For the text-containing cell, return its midpoint in (X, Y) coordinate format. 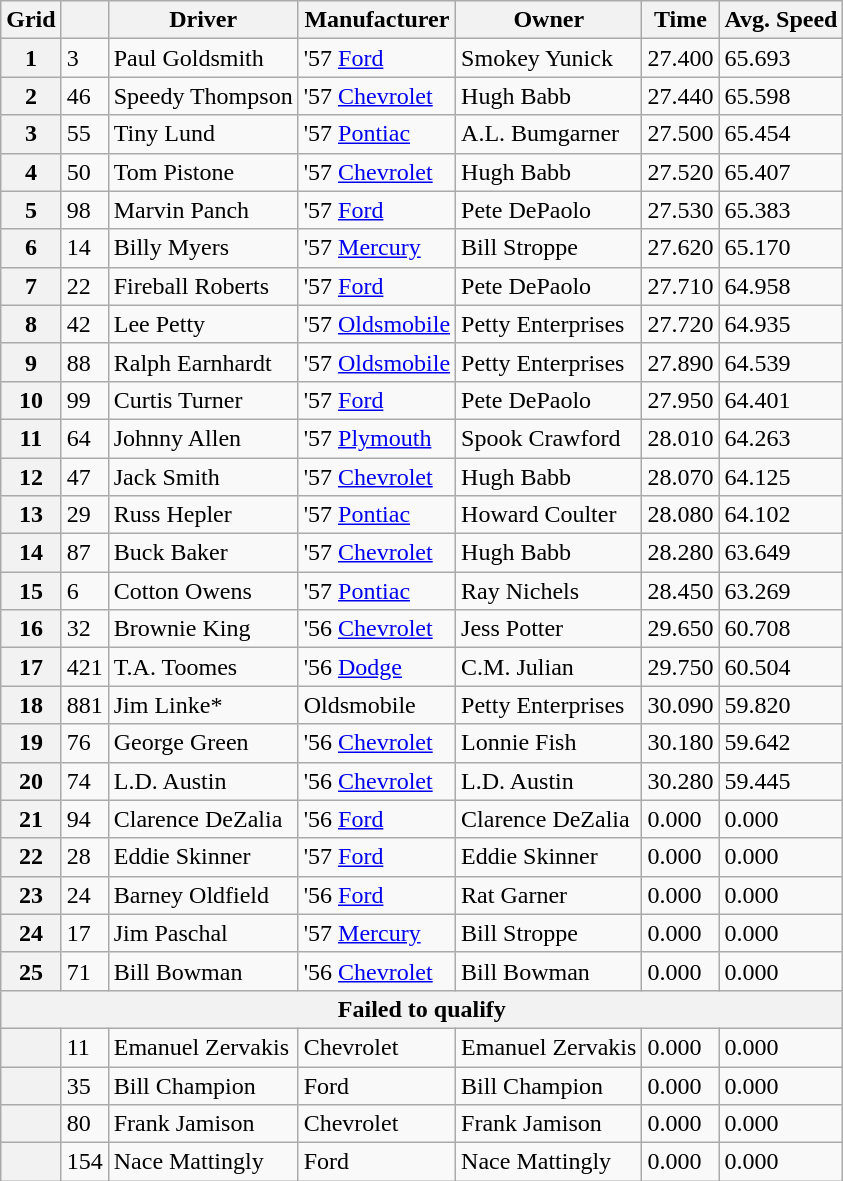
27.500 (680, 134)
50 (84, 172)
Lee Petty (203, 324)
881 (84, 705)
32 (84, 629)
63.269 (781, 591)
65.407 (781, 172)
25 (31, 971)
65.170 (781, 248)
Marvin Panch (203, 210)
28 (84, 857)
C.M. Julian (549, 667)
13 (31, 515)
421 (84, 667)
Ralph Earnhardt (203, 362)
Jim Linke* (203, 705)
23 (31, 895)
Cotton Owens (203, 591)
27.950 (680, 400)
29.750 (680, 667)
55 (84, 134)
47 (84, 477)
60.504 (781, 667)
Manufacturer (376, 20)
Tiny Lund (203, 134)
20 (31, 781)
28.080 (680, 515)
Spook Crawford (549, 438)
Grid (31, 20)
Avg. Speed (781, 20)
Paul Goldsmith (203, 58)
74 (84, 781)
9 (31, 362)
7 (31, 286)
Tom Pistone (203, 172)
27.520 (680, 172)
71 (84, 971)
T.A. Toomes (203, 667)
Fireball Roberts (203, 286)
8 (31, 324)
64 (84, 438)
2 (31, 96)
27.710 (680, 286)
59.642 (781, 743)
46 (84, 96)
28.450 (680, 591)
64.539 (781, 362)
27.440 (680, 96)
29.650 (680, 629)
64.125 (781, 477)
28.280 (680, 553)
Jack Smith (203, 477)
Howard Coulter (549, 515)
Johnny Allen (203, 438)
Oldsmobile (376, 705)
19 (31, 743)
Smokey Yunick (549, 58)
98 (84, 210)
Jim Paschal (203, 933)
27.620 (680, 248)
65.693 (781, 58)
5 (31, 210)
35 (84, 1085)
76 (84, 743)
27.530 (680, 210)
Speedy Thompson (203, 96)
30.180 (680, 743)
16 (31, 629)
64.958 (781, 286)
A.L. Bumgarner (549, 134)
88 (84, 362)
27.890 (680, 362)
65.454 (781, 134)
1 (31, 58)
Driver (203, 20)
59.445 (781, 781)
18 (31, 705)
George Green (203, 743)
65.598 (781, 96)
65.383 (781, 210)
64.401 (781, 400)
80 (84, 1124)
21 (31, 819)
28.070 (680, 477)
27.720 (680, 324)
42 (84, 324)
Russ Hepler (203, 515)
10 (31, 400)
Brownie King (203, 629)
87 (84, 553)
29 (84, 515)
Failed to qualify (422, 1009)
Buck Baker (203, 553)
27.400 (680, 58)
Barney Oldfield (203, 895)
15 (31, 591)
59.820 (781, 705)
Curtis Turner (203, 400)
30.090 (680, 705)
4 (31, 172)
'56 Dodge (376, 667)
64.102 (781, 515)
64.935 (781, 324)
Ray Nichels (549, 591)
'57 Plymouth (376, 438)
94 (84, 819)
Rat Garner (549, 895)
64.263 (781, 438)
28.010 (680, 438)
Billy Myers (203, 248)
30.280 (680, 781)
12 (31, 477)
Jess Potter (549, 629)
Time (680, 20)
154 (84, 1162)
Owner (549, 20)
99 (84, 400)
Lonnie Fish (549, 743)
60.708 (781, 629)
63.649 (781, 553)
